Pinpoint the cell where the given text exists, returning its [X, Y] midpoint coordinate. 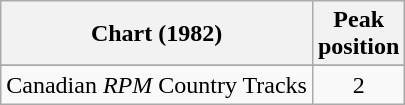
2 [358, 85]
Chart (1982) [157, 34]
Peakposition [358, 34]
Canadian RPM Country Tracks [157, 85]
